Locate the cell with the specified text and output its [X, Y] center coordinate. 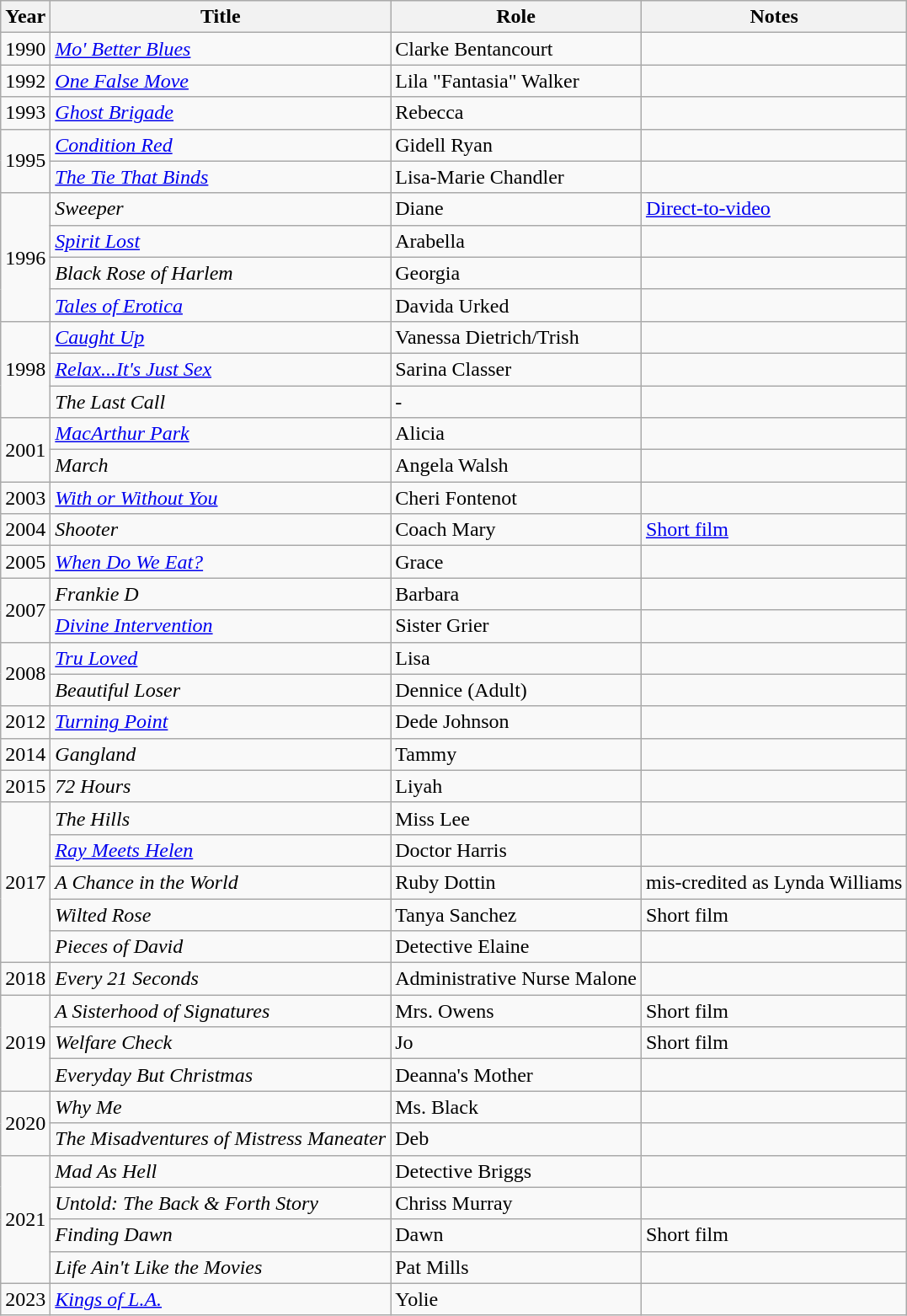
Frankie D [221, 594]
Administrative Nurse Malone [516, 979]
Lila "Fantasia" Walker [516, 81]
Ghost Brigade [221, 113]
Kings of L.A. [221, 1299]
1992 [25, 81]
Title [221, 17]
A Sisterhood of Signatures [221, 1011]
Barbara [516, 594]
A Chance in the World [221, 882]
When Do We Eat? [221, 562]
Relax...It's Just Sex [221, 369]
2001 [25, 450]
March [221, 466]
Diane [516, 209]
2012 [25, 722]
Year [25, 17]
Gangland [221, 754]
Everyday But Christmas [221, 1075]
Finding Dawn [221, 1235]
Every 21 Seconds [221, 979]
The Last Call [221, 402]
Detective Elaine [516, 947]
mis-credited as Lynda Williams [774, 882]
Ruby Dottin [516, 882]
Lisa [516, 658]
Arabella [516, 241]
Why Me [221, 1107]
Tales of Erotica [221, 305]
1996 [25, 257]
Rebecca [516, 113]
1998 [25, 369]
2020 [25, 1123]
Shooter [221, 530]
2004 [25, 530]
Jo [516, 1043]
2005 [25, 562]
Vanessa Dietrich/Trish [516, 337]
Dennice (Adult) [516, 690]
Lisa-Marie Chandler [516, 177]
Coach Mary [516, 530]
Mad As Hell [221, 1171]
Alicia [516, 434]
The Misadventures of Mistress Maneater [221, 1139]
72 Hours [221, 786]
Sister Grier [516, 626]
Cheri Fontenot [516, 498]
Ray Meets Helen [221, 850]
Life Ain't Like the Movies [221, 1267]
Tru Loved [221, 658]
Pat Mills [516, 1267]
Role [516, 17]
Gidell Ryan [516, 145]
Turning Point [221, 722]
Liyah [516, 786]
2008 [25, 674]
Pieces of David [221, 947]
Tammy [516, 754]
Grace [516, 562]
- [516, 402]
MacArthur Park [221, 434]
1995 [25, 161]
The Tie That Binds [221, 177]
Tanya Sanchez [516, 914]
Wilted Rose [221, 914]
1993 [25, 113]
Spirit Lost [221, 241]
2015 [25, 786]
2019 [25, 1043]
Untold: The Back & Forth Story [221, 1203]
1990 [25, 49]
2007 [25, 610]
Mrs. Owens [516, 1011]
Deb [516, 1139]
2018 [25, 979]
Beautiful Loser [221, 690]
Georgia [516, 273]
The Hills [221, 818]
2017 [25, 882]
2023 [25, 1299]
Chriss Murray [516, 1203]
2003 [25, 498]
2021 [25, 1219]
With or Without You [221, 498]
Caught Up [221, 337]
Divine Intervention [221, 626]
One False Move [221, 81]
Condition Red [221, 145]
Detective Briggs [516, 1171]
Ms. Black [516, 1107]
Deanna's Mother [516, 1075]
Notes [774, 17]
2014 [25, 754]
Angela Walsh [516, 466]
Dede Johnson [516, 722]
Yolie [516, 1299]
Davida Urked [516, 305]
Miss Lee [516, 818]
Sweeper [221, 209]
Welfare Check [221, 1043]
Dawn [516, 1235]
Clarke Bentancourt [516, 49]
Mo' Better Blues [221, 49]
Black Rose of Harlem [221, 273]
Doctor Harris [516, 850]
Direct-to-video [774, 209]
Sarina Classer [516, 369]
